For the text-containing cell, return its midpoint in (x, y) coordinate format. 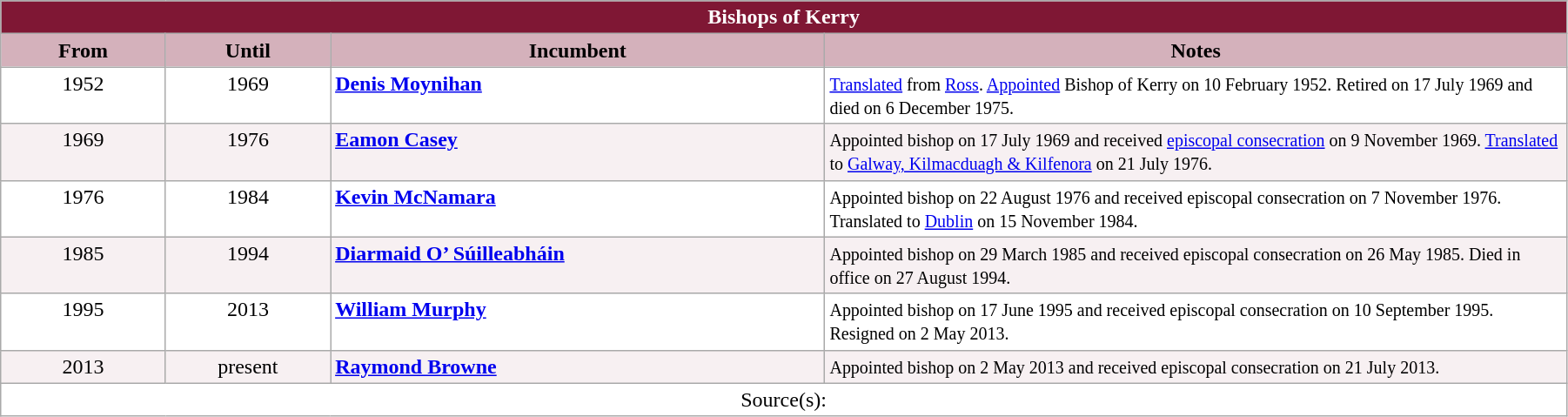
Until (247, 50)
Denis Moynihan (578, 96)
Appointed bishop on 2 May 2013 and received episcopal consecration on 21 July 2013. (1196, 367)
present (247, 367)
Incumbent (578, 50)
1985 (84, 265)
1952 (84, 96)
Diarmaid O’ Súilleabháin (578, 265)
1994 (247, 265)
William Murphy (578, 322)
Kevin McNamara (578, 209)
1984 (247, 209)
Bishops of Kerry (784, 17)
Appointed bishop on 22 August 1976 and received episcopal consecration on 7 November 1976. Translated to Dublin on 15 November 1984. (1196, 209)
Appointed bishop on 29 March 1985 and received episcopal consecration on 26 May 1985. Died in office on 27 August 1994. (1196, 265)
Raymond Browne (578, 367)
Source(s): (784, 400)
1995 (84, 322)
Translated from Ross. Appointed Bishop of Kerry on 10 February 1952. Retired on 17 July 1969 and died on 6 December 1975. (1196, 96)
Appointed bishop on 17 June 1995 and received episcopal consecration on 10 September 1995. Resigned on 2 May 2013. (1196, 322)
Eamon Casey (578, 151)
Notes (1196, 50)
From (84, 50)
